Return [x, y] of the center of cell containing provided text 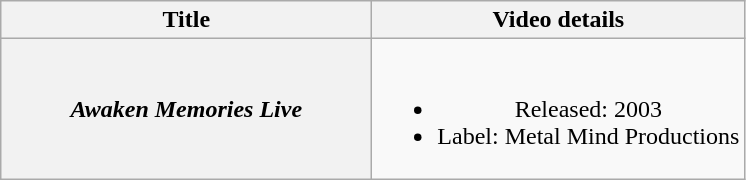
Video details [558, 20]
Title [186, 20]
Awaken Memories Live [186, 109]
Released: 2003Label: Metal Mind Productions [558, 109]
